Search for the cell housing the specified text and yield its (X, Y) center coordinate. 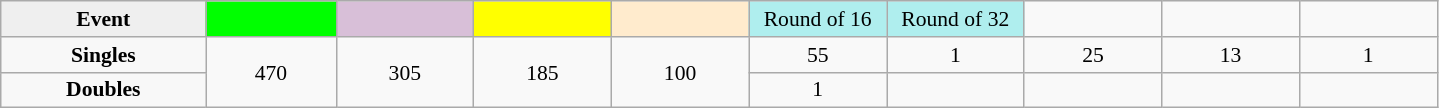
Singles (104, 55)
25 (1093, 55)
55 (818, 55)
Round of 32 (955, 19)
Event (104, 19)
Round of 16 (818, 19)
Doubles (104, 90)
305 (405, 72)
470 (271, 72)
13 (1231, 55)
100 (680, 72)
185 (543, 72)
